Extract the [X, Y] coordinate from the center of the cell holding the provided text.  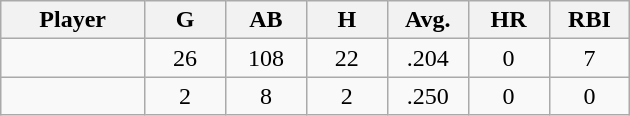
.204 [428, 58]
8 [266, 96]
7 [590, 58]
.250 [428, 96]
AB [266, 20]
22 [346, 58]
Player [73, 20]
Avg. [428, 20]
26 [186, 58]
H [346, 20]
G [186, 20]
108 [266, 58]
RBI [590, 20]
HR [508, 20]
